Capture the cell that displays the provided text and extract its [x, y] central coordinate. 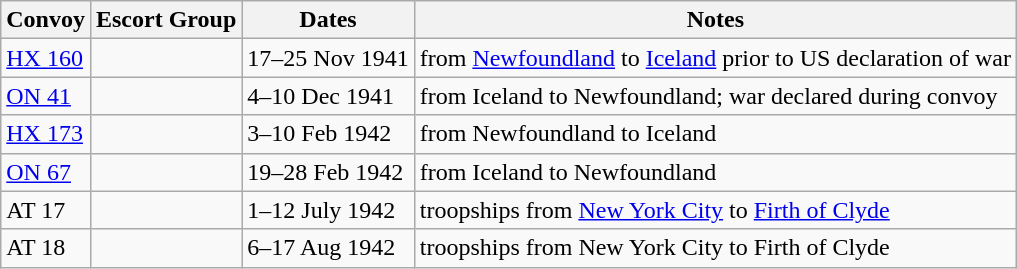
17–25 Nov 1941 [328, 58]
AT 18 [46, 248]
from Newfoundland to Iceland [715, 134]
19–28 Feb 1942 [328, 172]
ON 67 [46, 172]
HX 160 [46, 58]
4–10 Dec 1941 [328, 96]
AT 17 [46, 210]
Escort Group [166, 20]
6–17 Aug 1942 [328, 248]
HX 173 [46, 134]
3–10 Feb 1942 [328, 134]
from Iceland to Newfoundland [715, 172]
1–12 July 1942 [328, 210]
ON 41 [46, 96]
from Newfoundland to Iceland prior to US declaration of war [715, 58]
Convoy [46, 20]
Notes [715, 20]
from Iceland to Newfoundland; war declared during convoy [715, 96]
Dates [328, 20]
